Return (X, Y) of the center of cell containing provided text 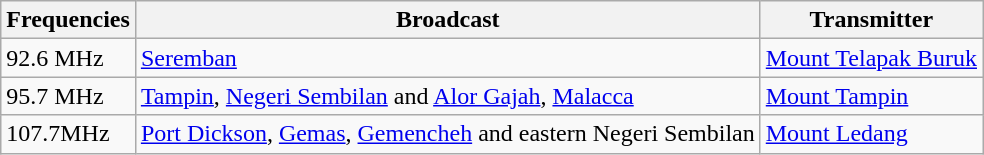
Frequencies (68, 20)
Mount Telapak Buruk (871, 58)
Tampin, Negeri Sembilan and Alor Gajah, Malacca (448, 96)
Transmitter (871, 20)
Port Dickson, Gemas, Gemencheh and eastern Negeri Sembilan (448, 134)
Mount Ledang (871, 134)
107.7MHz (68, 134)
Mount Tampin (871, 96)
95.7 MHz (68, 96)
Broadcast (448, 20)
92.6 MHz (68, 58)
Seremban (448, 58)
